Return the [x, y] coordinate for the center point of the cell that contains the specified text.  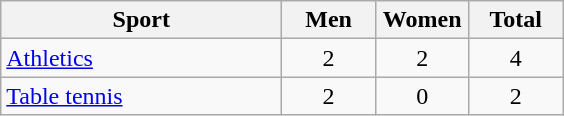
Athletics [142, 58]
Total [516, 20]
Women [422, 20]
Men [329, 20]
4 [516, 58]
Sport [142, 20]
0 [422, 96]
Table tennis [142, 96]
